Search for the cell housing the specified text and yield its (X, Y) center coordinate. 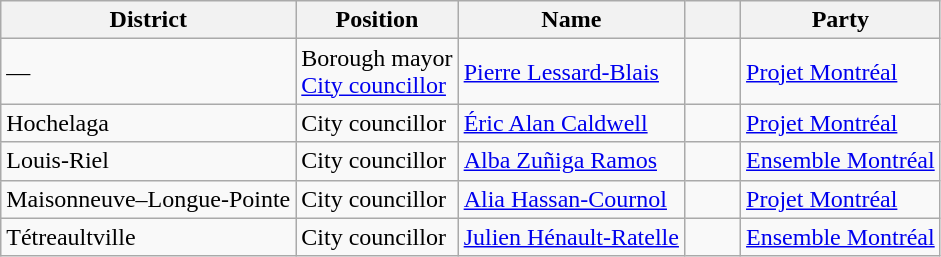
Alia Hassan-Cournol (571, 199)
Hochelaga (148, 123)
District (148, 20)
Tétreaultville (148, 237)
Alba Zuñiga Ramos (571, 161)
Pierre Lessard-Blais (571, 72)
Maisonneuve–Longue-Pointe (148, 199)
Éric Alan Caldwell (571, 123)
Party (841, 20)
Louis-Riel (148, 161)
Position (377, 20)
Borough mayorCity councillor (377, 72)
Name (571, 20)
— (148, 72)
Julien Hénault-Ratelle (571, 237)
